From the cell containing the given text, extract its center point as (X, Y) coordinate. 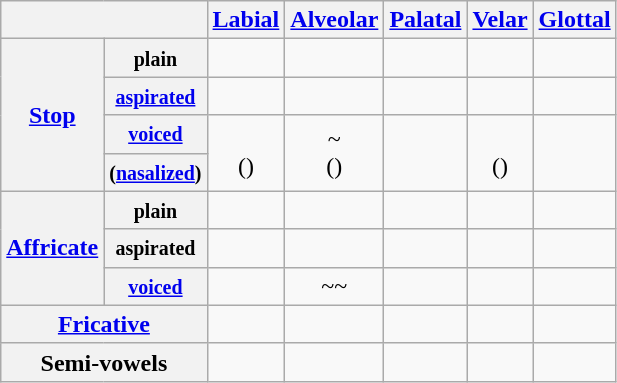
Fricative (104, 324)
Velar (500, 20)
Stop (52, 115)
(nasalized) (156, 172)
Palatal (426, 20)
Glottal (574, 20)
~() (334, 153)
Alveolar (334, 20)
Affricate (52, 248)
Labial (246, 20)
Semi-vowels (104, 362)
~~ (334, 286)
